Capture the cell that displays the provided text and extract its [X, Y] central coordinate. 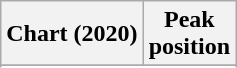
Chart (2020) [72, 34]
Peakposition [189, 34]
